Detect which cell encompasses the target text, then output its (X, Y) center coordinate. 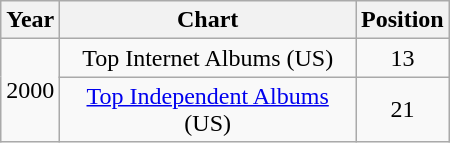
Top Independent Albums (US) (208, 110)
21 (403, 110)
Chart (208, 20)
13 (403, 58)
2000 (30, 90)
Year (30, 20)
Position (403, 20)
Top Internet Albums (US) (208, 58)
